Scan for the cell matching the given text and deliver its [X, Y] coordinate at center. 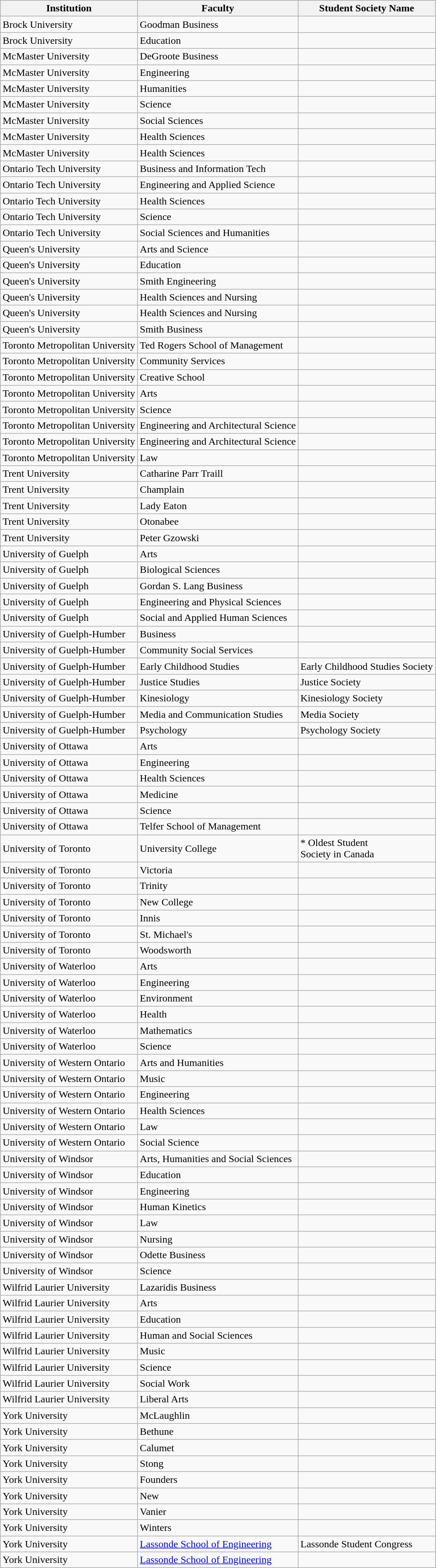
Lassonde Student Congress [367, 1544]
Humanities [218, 89]
Biological Sciences [218, 570]
Winters [218, 1528]
Champlain [218, 490]
Early Childhood Studies [218, 666]
Justice Society [367, 682]
St. Michael's [218, 934]
Engineering and Physical Sciences [218, 602]
Social and Applied Human Sciences [218, 618]
Social Work [218, 1383]
Medicine [218, 795]
Gordan S. Lang Business [218, 586]
Social Sciences [218, 121]
Early Childhood Studies Society [367, 666]
Community Services [218, 361]
Nursing [218, 1239]
Trinity [218, 886]
Human and Social Sciences [218, 1335]
Telfer School of Management [218, 827]
Media Society [367, 714]
Psychology Society [367, 730]
* Oldest StudentSociety in Canada [367, 848]
Liberal Arts [218, 1399]
Business and Information Tech [218, 169]
Lazaridis Business [218, 1287]
Human Kinetics [218, 1207]
Creative School [218, 377]
Social Science [218, 1143]
Peter Gzowski [218, 538]
Victoria [218, 870]
Community Social Services [218, 650]
Student Society Name [367, 8]
Otonabee [218, 522]
Environment [218, 999]
Bethune [218, 1431]
McLaughlin [218, 1415]
Institution [69, 8]
Justice Studies [218, 682]
Stong [218, 1463]
Health [218, 1015]
New [218, 1496]
Lady Eaton [218, 506]
Calumet [218, 1447]
Engineering and Applied Science [218, 185]
Catharine Parr Traill [218, 474]
Mathematics [218, 1031]
Psychology [218, 730]
Founders [218, 1479]
Media and Communication Studies [218, 714]
Kinesiology [218, 698]
DeGroote Business [218, 56]
Social Sciences and Humanities [218, 233]
Faculty [218, 8]
Business [218, 634]
Odette Business [218, 1255]
Smith Engineering [218, 281]
Arts and Humanities [218, 1063]
Kinesiology Society [367, 698]
New College [218, 902]
Smith Business [218, 329]
Vanier [218, 1512]
Ted Rogers School of Management [218, 345]
Arts and Science [218, 249]
Goodman Business [218, 24]
Arts, Humanities and Social Sciences [218, 1159]
Woodsworth [218, 950]
University College [218, 848]
Innis [218, 918]
